Detect which cell encompasses the target text, then output its (X, Y) center coordinate. 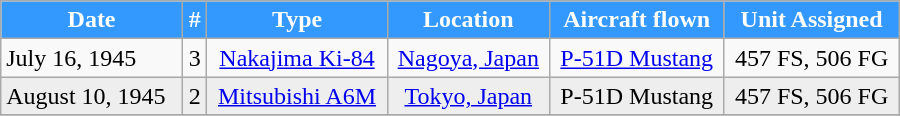
August 10, 1945 (92, 96)
July 16, 1945 (92, 58)
Tokyo, Japan (468, 96)
# (194, 20)
3 (194, 58)
Mitsubishi A6M (297, 96)
Location (468, 20)
Nakajima Ki-84 (297, 58)
Type (297, 20)
Nagoya, Japan (468, 58)
Unit Assigned (812, 20)
Date (92, 20)
2 (194, 96)
Aircraft flown (636, 20)
